Return the [x, y] coordinate for the center point of the cell that contains the specified text.  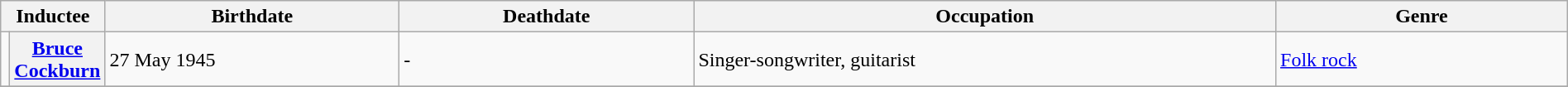
Folk rock [1422, 60]
Inductee [53, 17]
- [547, 60]
Birthdate [252, 17]
Deathdate [547, 17]
Singer-songwriter, guitarist [985, 60]
Occupation [985, 17]
Bruce Cockburn [58, 60]
27 May 1945 [252, 60]
Genre [1422, 17]
